Locate the cell with the specified text and output its (X, Y) center coordinate. 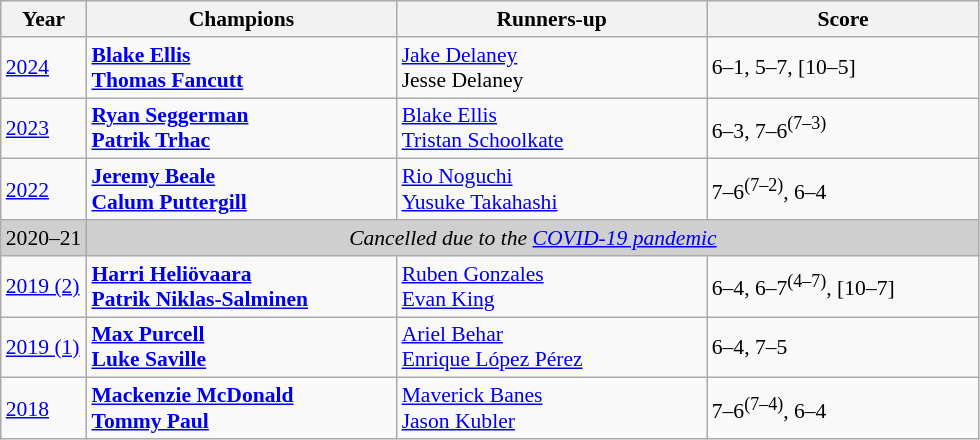
7–6(7–4), 6–4 (844, 408)
Score (844, 19)
Maverick Banes Jason Kubler (552, 408)
Jeremy Beale Calum Puttergill (241, 190)
Blake Ellis Tristan Schoolkate (552, 128)
Year (44, 19)
6–4, 7–5 (844, 348)
Ruben Gonzales Evan King (552, 286)
6–3, 7–6(7–3) (844, 128)
6–4, 6–7(4–7), [10–7] (844, 286)
Ariel Behar Enrique López Pérez (552, 348)
2024 (44, 68)
2023 (44, 128)
Max Purcell Luke Saville (241, 348)
6–1, 5–7, [10–5] (844, 68)
Ryan Seggerman Patrik Trhac (241, 128)
Harri Heliövaara Patrik Niklas-Salminen (241, 286)
2019 (2) (44, 286)
Rio Noguchi Yusuke Takahashi (552, 190)
Champions (241, 19)
Blake Ellis Thomas Fancutt (241, 68)
2019 (1) (44, 348)
2020–21 (44, 238)
Jake Delaney Jesse Delaney (552, 68)
Cancelled due to the COVID-19 pandemic (532, 238)
2018 (44, 408)
7–6(7–2), 6–4 (844, 190)
Runners-up (552, 19)
2022 (44, 190)
Mackenzie McDonald Tommy Paul (241, 408)
